Pinpoint the cell where the given text exists, returning its (x, y) midpoint coordinate. 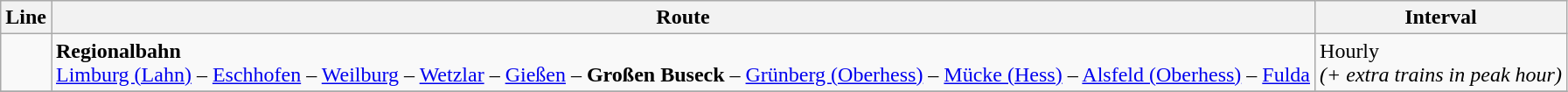
Route (682, 18)
Hourly (+ extra trains in peak hour) (1441, 63)
Interval (1441, 18)
Line (26, 18)
